Search for the cell housing the specified text and yield its [X, Y] center coordinate. 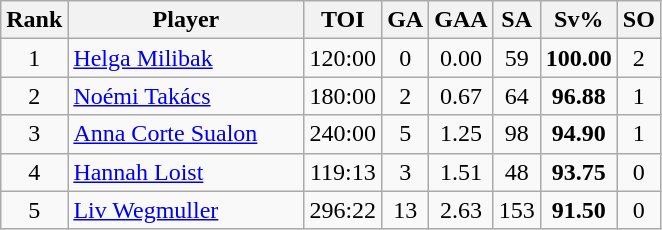
Liv Wegmuller [186, 210]
91.50 [578, 210]
240:00 [343, 134]
Hannah Loist [186, 172]
1.51 [461, 172]
SO [638, 20]
GA [406, 20]
93.75 [578, 172]
119:13 [343, 172]
100.00 [578, 58]
Noémi Takács [186, 96]
Rank [34, 20]
120:00 [343, 58]
48 [516, 172]
180:00 [343, 96]
Sv% [578, 20]
1.25 [461, 134]
2.63 [461, 210]
4 [34, 172]
Helga Milibak [186, 58]
0.67 [461, 96]
98 [516, 134]
296:22 [343, 210]
59 [516, 58]
GAA [461, 20]
SA [516, 20]
Anna Corte Sualon [186, 134]
Player [186, 20]
TOI [343, 20]
153 [516, 210]
96.88 [578, 96]
94.90 [578, 134]
13 [406, 210]
0.00 [461, 58]
64 [516, 96]
